Capture the cell that displays the provided text and extract its (X, Y) central coordinate. 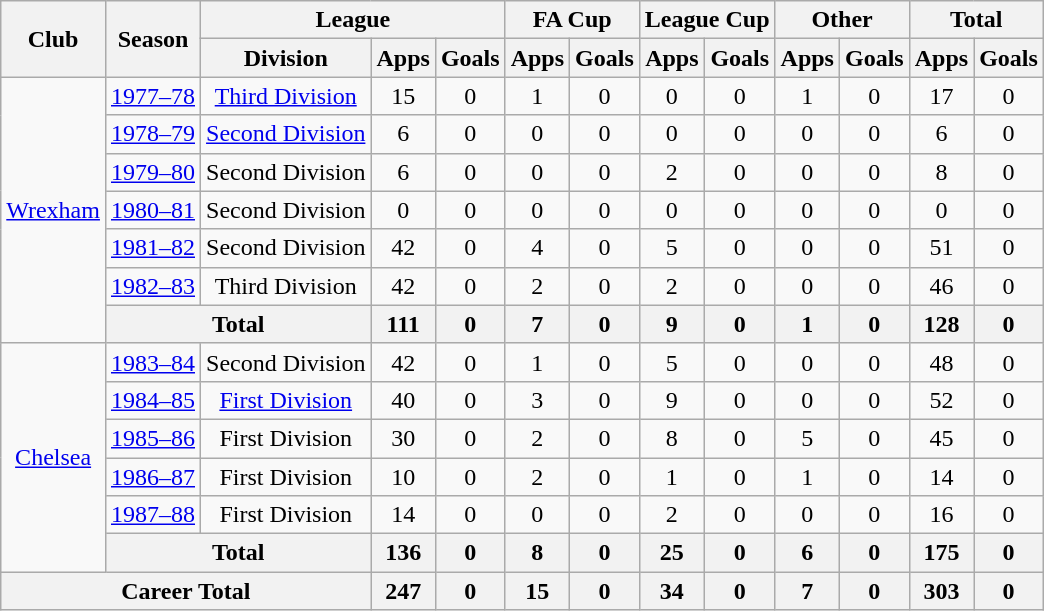
Career Total (186, 591)
1984–85 (152, 400)
25 (672, 553)
Division (286, 58)
1987–88 (152, 515)
Other (842, 20)
45 (941, 438)
Club (54, 39)
175 (941, 553)
1979–80 (152, 172)
Chelsea (54, 457)
1977–78 (152, 96)
1982–83 (152, 286)
128 (941, 324)
16 (941, 515)
League Cup (707, 20)
Season (152, 39)
1986–87 (152, 477)
1980–81 (152, 210)
10 (403, 477)
17 (941, 96)
303 (941, 591)
48 (941, 362)
Wrexham (54, 210)
30 (403, 438)
3 (537, 400)
1985–86 (152, 438)
1978–79 (152, 134)
111 (403, 324)
FA Cup (572, 20)
247 (403, 591)
34 (672, 591)
51 (941, 248)
1983–84 (152, 362)
136 (403, 553)
52 (941, 400)
46 (941, 286)
40 (403, 400)
4 (537, 248)
1981–82 (152, 248)
League (354, 20)
